Determine the (x, y) coordinate at the center of the cell enclosing the given text.  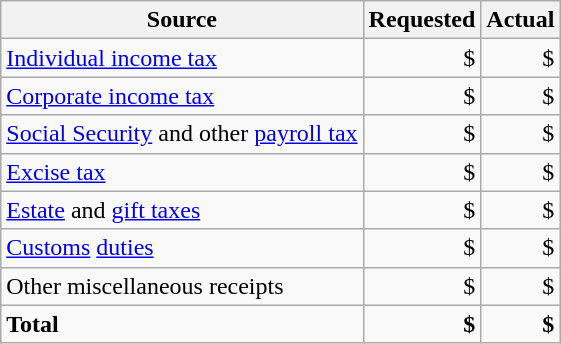
Customs duties (182, 248)
Requested (422, 20)
Excise tax (182, 172)
Estate and gift taxes (182, 210)
Source (182, 20)
Other miscellaneous receipts (182, 286)
Social Security and other payroll tax (182, 134)
Total (182, 324)
Actual (520, 20)
Individual income tax (182, 58)
Corporate income tax (182, 96)
